Locate the cell with the specified text and output its [x, y] center coordinate. 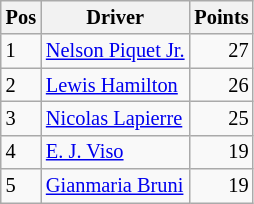
26 [221, 85]
Nicolas Lapierre [115, 118]
E. J. Viso [115, 152]
Nelson Piquet Jr. [115, 51]
Pos [21, 17]
Driver [115, 17]
5 [21, 186]
4 [21, 152]
Lewis Hamilton [115, 85]
Gianmaria Bruni [115, 186]
27 [221, 51]
1 [21, 51]
2 [21, 85]
3 [21, 118]
Points [221, 17]
25 [221, 118]
